Provide the (X, Y) coordinate of the cell's center where the given text is located.  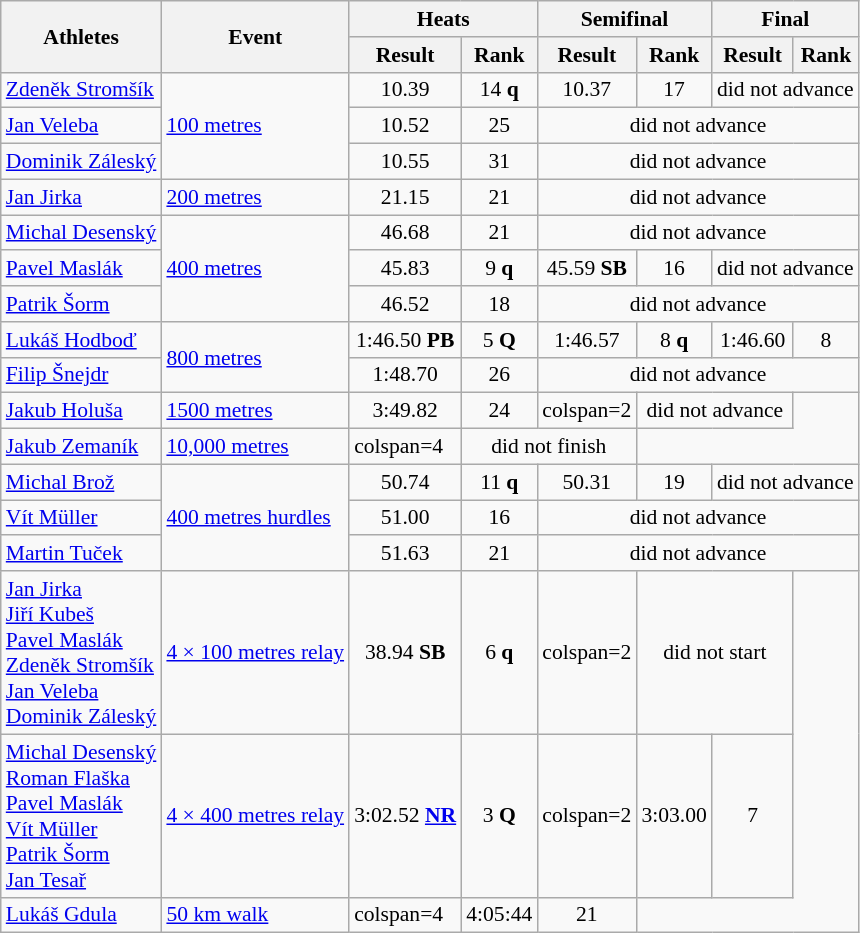
51.63 (405, 554)
1:46.57 (586, 340)
Michal DesenskýRoman FlaškaPavel MaslákVít MüllerPatrik ŠormJan Tesař (82, 816)
10.55 (405, 162)
Lukáš Hodboď (82, 340)
5 Q (499, 340)
3:49.82 (405, 411)
4:05:44 (499, 915)
Jakub Zemaník (82, 447)
46.68 (405, 233)
Jan Veleba (82, 126)
did not start (714, 652)
24 (499, 411)
Michal Brož (82, 482)
21.15 (405, 197)
51.00 (405, 518)
Michal Desenský (82, 233)
Patrik Šorm (82, 304)
Jan Jirka (82, 197)
Martin Tuček (82, 554)
26 (499, 375)
45.83 (405, 269)
1:46.50 PB (405, 340)
Zdeněk Stromšík (82, 90)
18 (499, 304)
25 (499, 126)
50.31 (586, 482)
50.74 (405, 482)
400 metres (255, 268)
Semifinal (624, 19)
Vít Müller (82, 518)
1:48.70 (405, 375)
800 metres (255, 358)
Lukáš Gdula (82, 915)
100 metres (255, 126)
38.94 SB (405, 652)
11 q (499, 482)
Pavel Maslák (82, 269)
1:46.60 (752, 340)
400 metres hurdles (255, 518)
3 Q (499, 816)
7 (752, 816)
Final (786, 19)
19 (674, 482)
did not finish (548, 447)
45.59 SB (586, 269)
200 metres (255, 197)
3:03.00 (674, 816)
14 q (499, 90)
Dominik Záleský (82, 162)
6 q (499, 652)
4 × 100 metres relay (255, 652)
8 (826, 340)
Athletes (82, 36)
1500 metres (255, 411)
31 (499, 162)
8 q (674, 340)
10,000 metres (255, 447)
10.37 (586, 90)
Jan JirkaJiří KubešPavel MaslákZdeněk StromšíkJan VelebaDominik Záleský (82, 652)
46.52 (405, 304)
Event (255, 36)
Filip Šnejdr (82, 375)
50 km walk (255, 915)
10.52 (405, 126)
Heats (443, 19)
4 × 400 metres relay (255, 816)
3:02.52 NR (405, 816)
10.39 (405, 90)
Jakub Holuša (82, 411)
17 (674, 90)
9 q (499, 269)
